Search for the cell housing the specified text and yield its (X, Y) center coordinate. 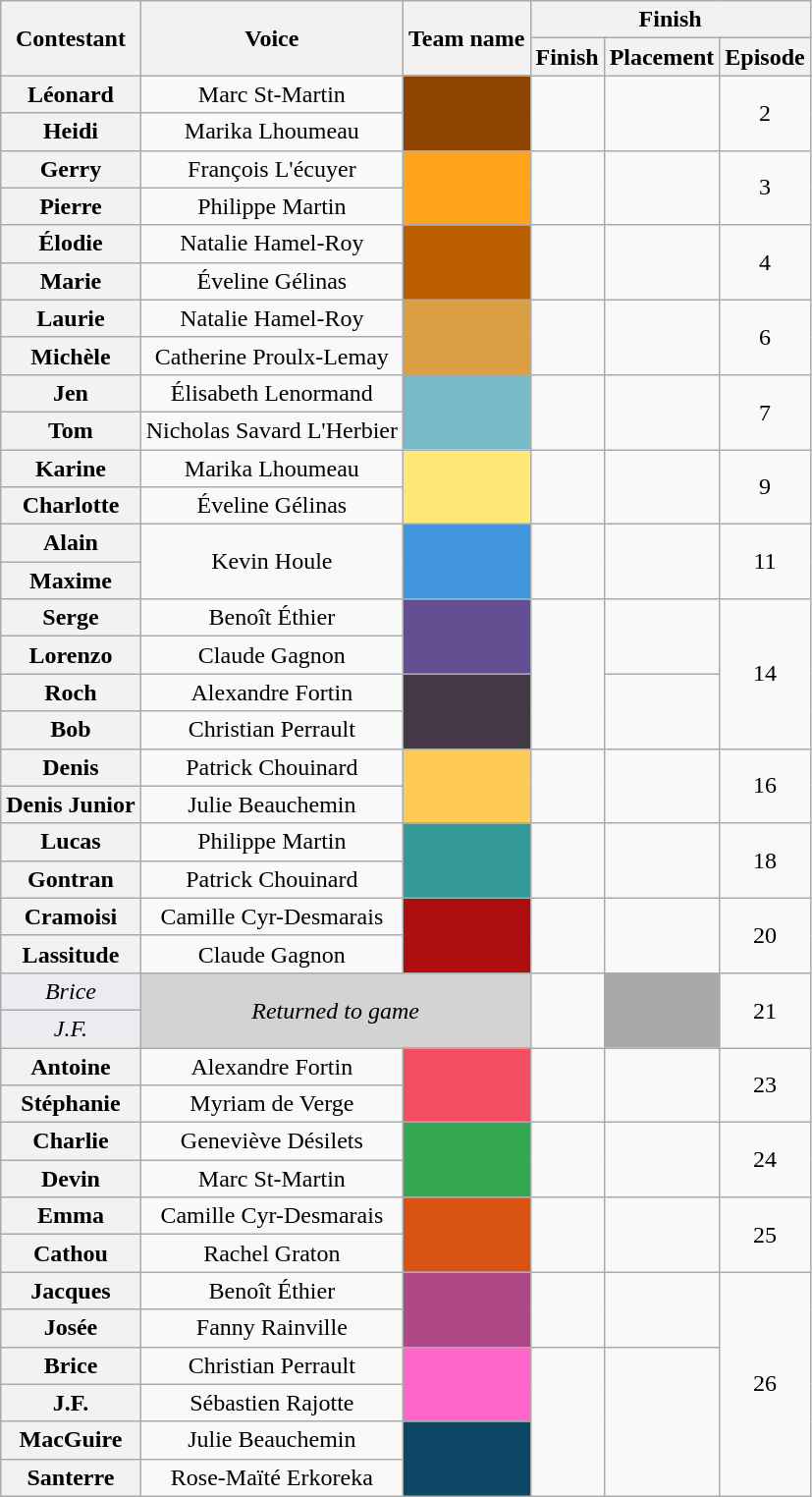
18 (765, 860)
24 (765, 1160)
Lorenzo (71, 655)
Heidi (71, 132)
François L'écuyer (271, 169)
Bob (71, 730)
Denis (71, 767)
16 (765, 786)
Lucas (71, 842)
7 (765, 412)
Rose-Maïté Erkoreka (271, 1477)
3 (765, 188)
Stéphanie (71, 1104)
Episode (765, 57)
Denis Junior (71, 804)
Team name (466, 38)
Serge (71, 618)
Devin (71, 1179)
23 (765, 1084)
Léonard (71, 94)
Josée (71, 1328)
Kevin Houle (271, 562)
Élisabeth Lenormand (271, 393)
Élodie (71, 244)
Voice (271, 38)
11 (765, 562)
Returned to game (336, 1010)
Sébastien Rajotte (271, 1403)
9 (765, 487)
25 (765, 1235)
4 (765, 262)
Catherine Proulx-Lemay (271, 356)
Jacques (71, 1291)
Tom (71, 430)
Placement (662, 57)
Alain (71, 543)
Lassitude (71, 954)
Roch (71, 693)
6 (765, 337)
Santerre (71, 1477)
Myriam de Verge (271, 1104)
Fanny Rainville (271, 1328)
Michèle (71, 356)
Cathou (71, 1253)
Charlotte (71, 506)
Pierre (71, 206)
20 (765, 935)
Gerry (71, 169)
MacGuire (71, 1440)
Marie (71, 281)
Contestant (71, 38)
21 (765, 1010)
Nicholas Savard L'Herbier (271, 430)
Jen (71, 393)
Rachel Graton (271, 1253)
14 (765, 674)
Charlie (71, 1141)
Cramoisi (71, 916)
Antoine (71, 1066)
Gontran (71, 879)
2 (765, 113)
Maxime (71, 581)
Emma (71, 1216)
Laurie (71, 318)
26 (765, 1384)
Karine (71, 469)
Geneviève Désilets (271, 1141)
